Identify which cell holds the provided text, then report its (x, y) central coordinate. 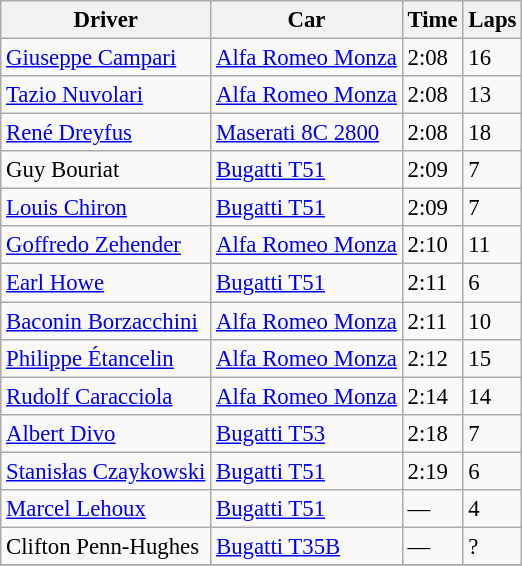
Tazio Nuvolari (106, 95)
? (492, 546)
Time (432, 20)
2:14 (432, 396)
2:18 (432, 433)
Goffredo Zehender (106, 245)
18 (492, 133)
10 (492, 321)
Driver (106, 20)
Rudolf Caracciola (106, 396)
14 (492, 396)
4 (492, 509)
2:12 (432, 358)
2:10 (432, 245)
16 (492, 58)
Clifton Penn-Hughes (106, 546)
Earl Howe (106, 283)
2:19 (432, 471)
Car (307, 20)
Baconin Borzacchini (106, 321)
15 (492, 358)
Stanisłas Czaykowski (106, 471)
Philippe Étancelin (106, 358)
Maserati 8C 2800 (307, 133)
Marcel Lehoux (106, 509)
René Dreyfus (106, 133)
Albert Divo (106, 433)
13 (492, 95)
11 (492, 245)
Bugatti T53 (307, 433)
Louis Chiron (106, 208)
Giuseppe Campari (106, 58)
Laps (492, 20)
Guy Bouriat (106, 170)
Bugatti T35B (307, 546)
